Pinpoint the cell where the given text exists, returning its (X, Y) midpoint coordinate. 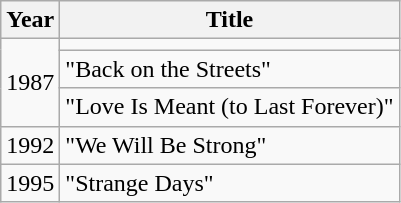
"We Will Be Strong" (230, 145)
1987 (30, 82)
Year (30, 20)
"Strange Days" (230, 183)
1992 (30, 145)
Title (230, 20)
1995 (30, 183)
"Back on the Streets" (230, 69)
"Love Is Meant (to Last Forever)" (230, 107)
